Capture the cell that displays the provided text and extract its [X, Y] central coordinate. 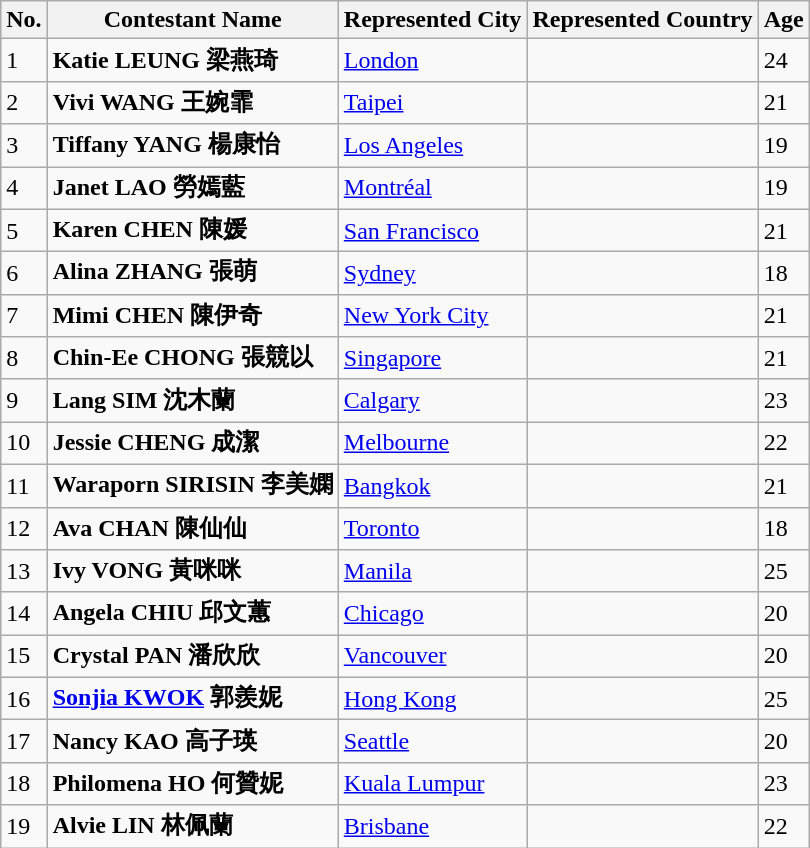
Waraporn SIRISIN 李美嫻 [192, 486]
Jessie CHENG 成潔 [192, 444]
Sydney [432, 274]
Katie LEUNG 梁燕琦 [192, 60]
Chicago [432, 614]
Calgary [432, 400]
Los Angeles [432, 146]
6 [24, 274]
San Francisco [432, 230]
Crystal PAN 潘欣欣 [192, 656]
Manila [432, 572]
Singapore [432, 358]
Karen CHEN 陳媛 [192, 230]
Hong Kong [432, 698]
Brisbane [432, 826]
No. [24, 20]
1 [24, 60]
Philomena HO 何贊妮 [192, 784]
Contestant Name [192, 20]
Vancouver [432, 656]
Alvie LIN 林佩蘭 [192, 826]
11 [24, 486]
17 [24, 742]
Angela CHIU 邱文蕙 [192, 614]
15 [24, 656]
12 [24, 528]
Age [784, 20]
Tiffany YANG 楊康怡 [192, 146]
9 [24, 400]
Represented City [432, 20]
Chin-Ee CHONG 張競以 [192, 358]
Alina ZHANG 張萌 [192, 274]
Ava CHAN 陳仙仙 [192, 528]
Lang SIM 沈木蘭 [192, 400]
Nancy KAO 高子瑛 [192, 742]
Kuala Lumpur [432, 784]
Mimi CHEN 陳伊奇 [192, 316]
14 [24, 614]
10 [24, 444]
5 [24, 230]
Seattle [432, 742]
London [432, 60]
Toronto [432, 528]
Taipei [432, 102]
Janet LAO 勞嫣藍 [192, 188]
Melbourne [432, 444]
Bangkok [432, 486]
4 [24, 188]
16 [24, 698]
2 [24, 102]
Vivi WANG 王婉霏 [192, 102]
24 [784, 60]
New York City [432, 316]
7 [24, 316]
8 [24, 358]
Sonjia KWOK 郭羨妮 [192, 698]
Ivy VONG 黃咪咪 [192, 572]
Represented Country [642, 20]
13 [24, 572]
Montréal [432, 188]
3 [24, 146]
